Provide the (X, Y) coordinate of the cell's center where the given text is located.  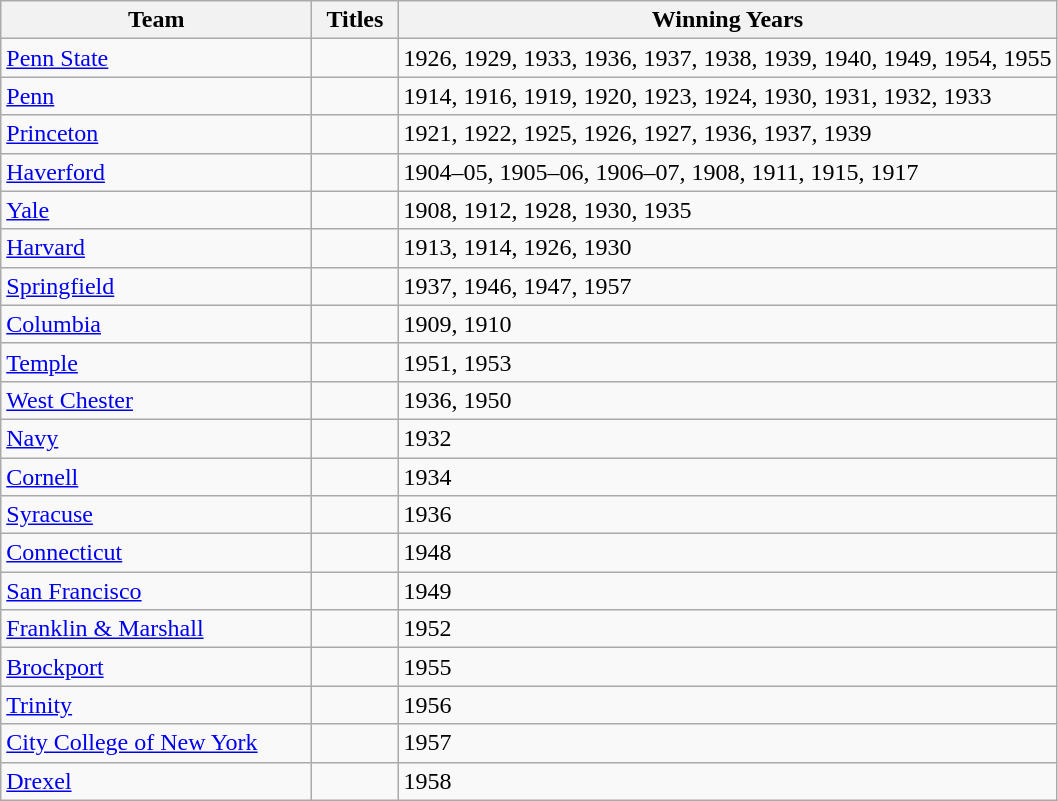
Winning Years (728, 20)
Navy (156, 438)
1904–05, 1905–06, 1906–07, 1908, 1911, 1915, 1917 (728, 172)
Titles (355, 20)
City College of New York (156, 743)
Brockport (156, 667)
Springfield (156, 286)
Penn State (156, 58)
Trinity (156, 705)
1958 (728, 781)
Temple (156, 362)
1913, 1914, 1926, 1930 (728, 248)
Columbia (156, 324)
1949 (728, 591)
1957 (728, 743)
1948 (728, 553)
1951, 1953 (728, 362)
West Chester (156, 400)
1936, 1950 (728, 400)
San Francisco (156, 591)
Princeton (156, 134)
1937, 1946, 1947, 1957 (728, 286)
Haverford (156, 172)
1908, 1912, 1928, 1930, 1935 (728, 210)
Cornell (156, 477)
1955 (728, 667)
1956 (728, 705)
Drexel (156, 781)
1936 (728, 515)
Yale (156, 210)
Penn (156, 96)
1932 (728, 438)
1926, 1929, 1933, 1936, 1937, 1938, 1939, 1940, 1949, 1954, 1955 (728, 58)
1952 (728, 629)
Connecticut (156, 553)
1934 (728, 477)
Franklin & Marshall (156, 629)
1921, 1922, 1925, 1926, 1927, 1936, 1937, 1939 (728, 134)
Syracuse (156, 515)
Team (156, 20)
1914, 1916, 1919, 1920, 1923, 1924, 1930, 1931, 1932, 1933 (728, 96)
1909, 1910 (728, 324)
Harvard (156, 248)
